Pinpoint the cell where the given text exists, returning its [x, y] midpoint coordinate. 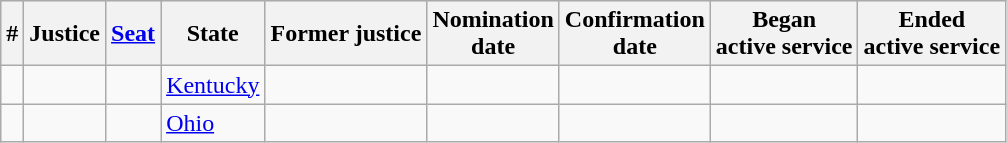
Justice [65, 34]
Seat [134, 34]
State [213, 34]
Kentucky [213, 85]
# [12, 34]
Confirmationdate [634, 34]
Ohio [213, 123]
Nominationdate [493, 34]
Former justice [346, 34]
Beganactive service [784, 34]
Endedactive service [932, 34]
